Search for the cell housing the specified text and yield its [X, Y] center coordinate. 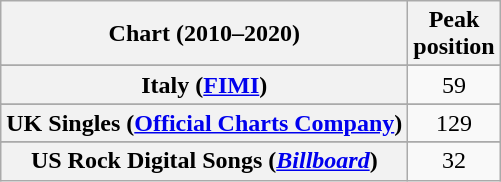
Italy (FIMI) [204, 85]
129 [454, 123]
US Rock Digital Songs (Billboard) [204, 161]
59 [454, 85]
Peakposition [454, 34]
UK Singles (Official Charts Company) [204, 123]
Chart (2010–2020) [204, 34]
32 [454, 161]
